Return [X, Y] of the center of cell containing provided text 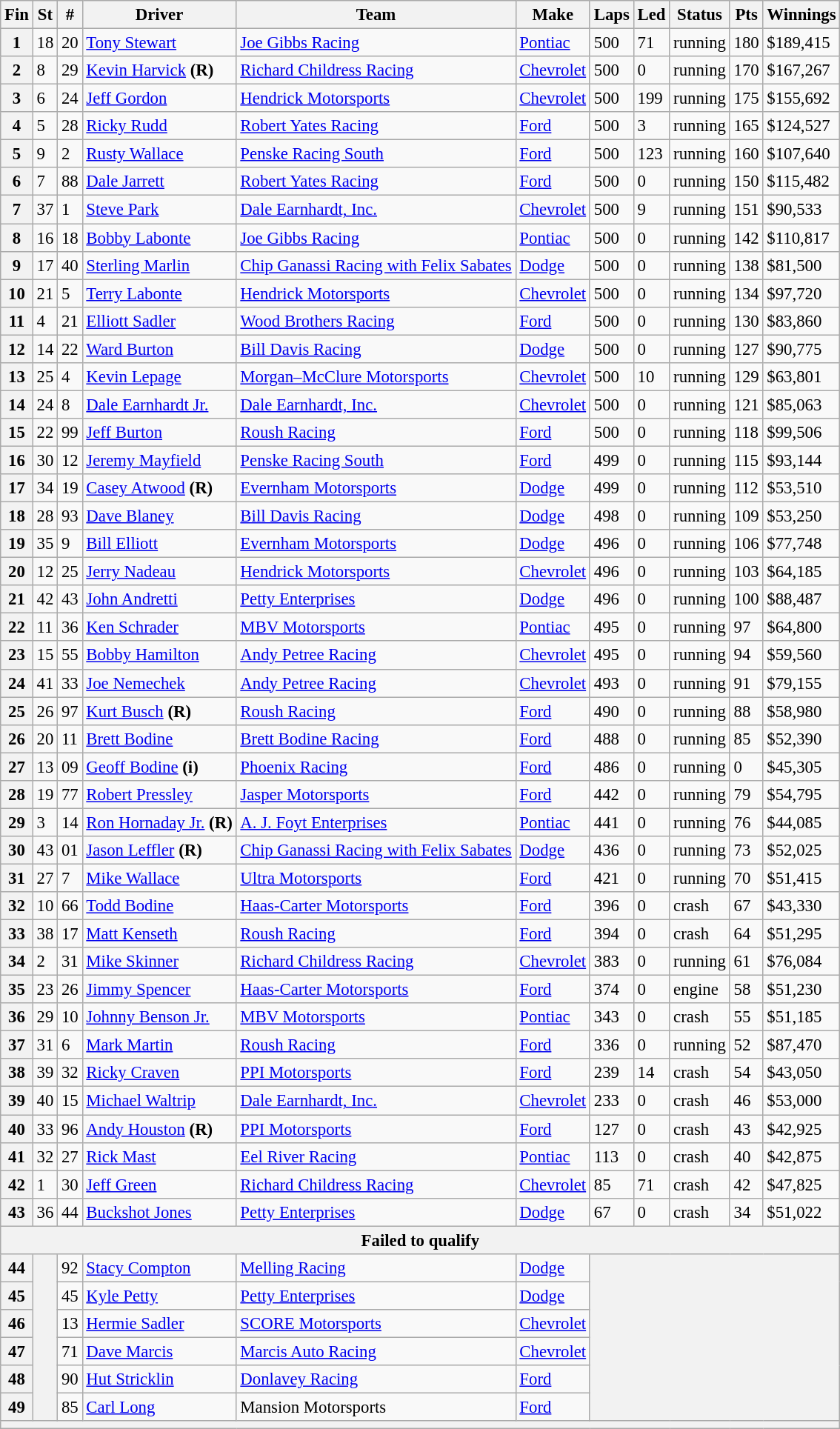
58 [747, 990]
Geoff Bodine (i) [159, 767]
61 [747, 962]
129 [747, 377]
138 [747, 265]
$79,155 [801, 683]
Melling Racing [376, 1268]
Jeff Green [159, 1185]
Winnings [801, 15]
Ricky Rudd [159, 126]
Ken Schrader [159, 627]
$58,980 [801, 711]
396 [612, 906]
$189,415 [801, 43]
Ricky Craven [159, 1073]
$51,022 [801, 1212]
$97,720 [801, 293]
Donlavey Racing [376, 1379]
79 [747, 795]
Team [376, 15]
$54,795 [801, 795]
Fin [17, 15]
A. J. Foyt Enterprises [376, 822]
Terry Labonte [159, 293]
Status [699, 15]
$115,482 [801, 181]
Eel River Racing [376, 1156]
Buckshot Jones [159, 1212]
150 [747, 181]
239 [612, 1073]
$155,692 [801, 99]
199 [652, 99]
54 [747, 1073]
Jimmy Spencer [159, 990]
343 [612, 1017]
Pts [747, 15]
Wood Brothers Racing [376, 321]
488 [612, 739]
Mike Wallace [159, 878]
$53,250 [801, 516]
Rick Mast [159, 1156]
421 [612, 878]
Sterling Marlin [159, 265]
$110,817 [801, 238]
Ron Hornaday Jr. (R) [159, 822]
498 [612, 516]
$93,144 [801, 460]
Mark Martin [159, 1045]
$90,775 [801, 349]
47 [17, 1351]
$90,533 [801, 210]
Robert Pressley [159, 795]
$59,560 [801, 656]
Driver [159, 15]
76 [747, 822]
$51,295 [801, 934]
113 [612, 1156]
Jason Leffler (R) [159, 850]
Jasper Motorsports [376, 795]
SCORE Motorsports [376, 1324]
442 [612, 795]
John Andretti [159, 599]
$167,267 [801, 70]
Andy Houston (R) [159, 1129]
94 [747, 656]
115 [747, 460]
134 [747, 293]
Marcis Auto Racing [376, 1351]
$51,415 [801, 878]
Brett Bodine [159, 739]
Led [652, 15]
$85,063 [801, 404]
77 [70, 795]
436 [612, 850]
151 [747, 210]
52 [747, 1045]
394 [612, 934]
$51,230 [801, 990]
64 [747, 934]
Dave Blaney [159, 516]
Dave Marcis [159, 1351]
374 [612, 990]
Stacy Compton [159, 1268]
engine [699, 990]
$63,801 [801, 377]
$76,084 [801, 962]
$45,305 [801, 767]
91 [747, 683]
180 [747, 43]
$99,506 [801, 433]
$43,050 [801, 1073]
493 [612, 683]
$88,487 [801, 599]
Steve Park [159, 210]
$42,875 [801, 1156]
70 [747, 878]
Johnny Benson Jr. [159, 1017]
Michael Waltrip [159, 1101]
$107,640 [801, 154]
Dale Earnhardt Jr. [159, 404]
109 [747, 516]
Casey Atwood (R) [159, 488]
123 [652, 154]
383 [612, 962]
93 [70, 516]
Elliott Sadler [159, 321]
Carl Long [159, 1408]
$52,390 [801, 739]
Jeff Gordon [159, 99]
# [70, 15]
$53,510 [801, 488]
$77,748 [801, 544]
Mansion Motorsports [376, 1408]
Jerry Nadeau [159, 572]
90 [70, 1379]
Morgan–McClure Motorsports [376, 377]
$44,085 [801, 822]
$87,470 [801, 1045]
336 [612, 1045]
Failed to qualify [421, 1240]
Bobby Labonte [159, 238]
Kurt Busch (R) [159, 711]
170 [747, 70]
Brett Bodine Racing [376, 739]
Hut Stricklin [159, 1379]
48 [17, 1379]
100 [747, 599]
441 [612, 822]
01 [70, 850]
Make [553, 15]
Jeremy Mayfield [159, 460]
99 [70, 433]
Mike Skinner [159, 962]
96 [70, 1129]
Phoenix Racing [376, 767]
121 [747, 404]
Tony Stewart [159, 43]
130 [747, 321]
142 [747, 238]
118 [747, 433]
$53,000 [801, 1101]
Ward Burton [159, 349]
73 [747, 850]
112 [747, 488]
Kyle Petty [159, 1296]
$64,185 [801, 572]
$83,860 [801, 321]
Bobby Hamilton [159, 656]
165 [747, 126]
103 [747, 572]
92 [70, 1268]
$124,527 [801, 126]
$64,800 [801, 627]
Ultra Motorsports [376, 878]
Laps [612, 15]
49 [17, 1408]
09 [70, 767]
Rusty Wallace [159, 154]
Hermie Sadler [159, 1324]
Kevin Harvick (R) [159, 70]
486 [612, 767]
160 [747, 154]
$47,825 [801, 1185]
Todd Bodine [159, 906]
Jeff Burton [159, 433]
66 [70, 906]
175 [747, 99]
490 [612, 711]
Kevin Lepage [159, 377]
Joe Nemechek [159, 683]
$81,500 [801, 265]
Bill Elliott [159, 544]
Matt Kenseth [159, 934]
Dale Jarrett [159, 181]
$42,925 [801, 1129]
$51,185 [801, 1017]
106 [747, 544]
233 [612, 1101]
$43,330 [801, 906]
$52,025 [801, 850]
St [44, 15]
